For the text-containing cell, return its midpoint in (x, y) coordinate format. 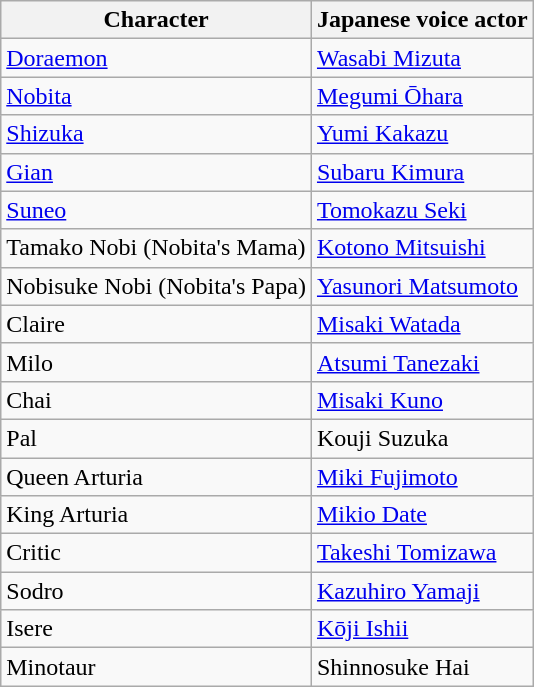
Kouji Suzuka (422, 438)
Miki Fujimoto (422, 477)
Atsumi Tanezaki (422, 362)
Misaki Watada (422, 324)
Sodro (156, 591)
Chai (156, 400)
Character (156, 20)
Critic (156, 553)
Misaki Kuno (422, 400)
Shinnosuke Hai (422, 667)
Tomokazu Seki (422, 210)
Subaru Kimura (422, 172)
Isere (156, 629)
Suneo (156, 210)
Pal (156, 438)
Wasabi Mizuta (422, 58)
Kazuhiro Yamaji (422, 591)
Queen Arturia (156, 477)
Milo (156, 362)
Nobisuke Nobi (Nobita's Papa) (156, 286)
Yumi Kakazu (422, 134)
Tamako Nobi (Nobita's Mama) (156, 248)
Mikio Date (422, 515)
Takeshi Tomizawa (422, 553)
Yasunori Matsumoto (422, 286)
Japanese voice actor (422, 20)
Claire (156, 324)
Gian (156, 172)
Doraemon (156, 58)
Megumi Ōhara (422, 96)
Shizuka (156, 134)
Nobita (156, 96)
Minotaur (156, 667)
Kōji Ishii (422, 629)
King Arturia (156, 515)
Kotono Mitsuishi (422, 248)
